Find where the given text appears and provide that cell's center as [x, y] coordinate. 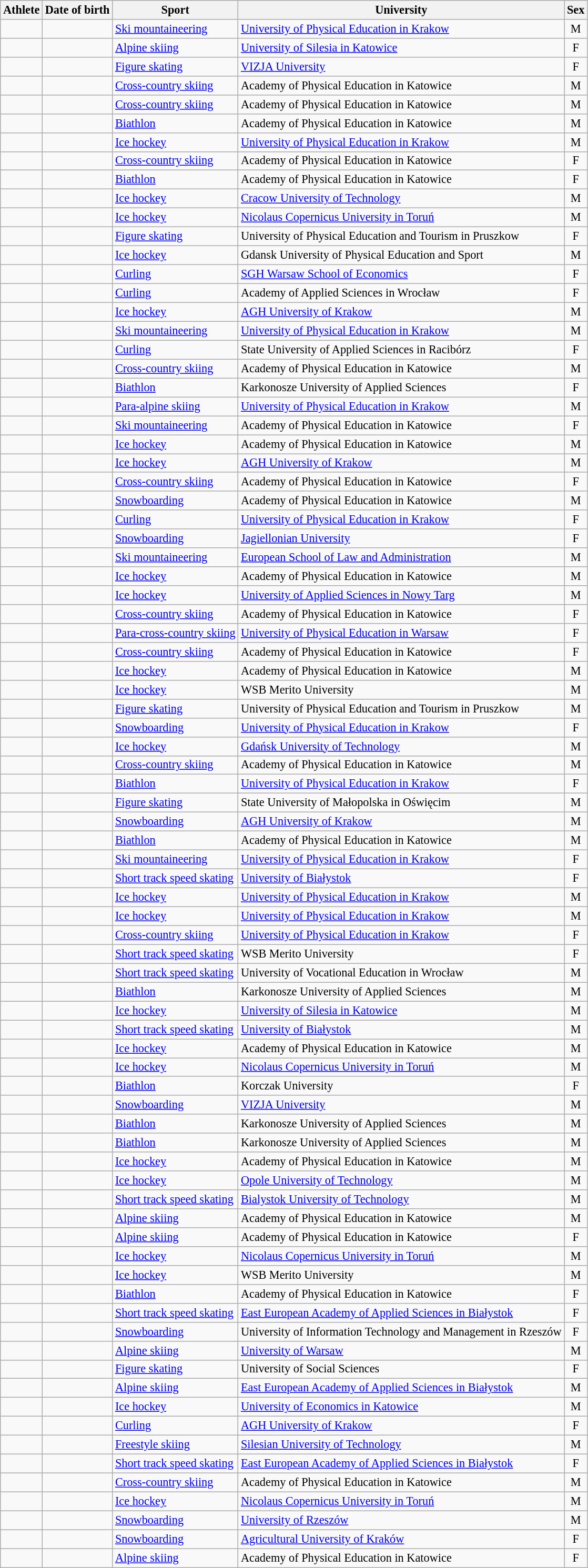
Opole University of Technology [401, 1180]
University of Social Sciences [401, 1369]
Cracow University of Technology [401, 199]
Para-cross-country skiing [176, 633]
University of Vocational Education in Wrocław [401, 973]
Gdańsk University of Technology [401, 746]
Sex [576, 10]
Freestyle skiing [176, 1445]
State University of Applied Sciences in Racibórz [401, 350]
Para-alpine skiing [176, 406]
State University of Małopolska in Oświęcim [401, 803]
SGH Warsaw School of Economics [401, 274]
European School of Law and Administration [401, 557]
Date of birth [78, 10]
University of Warsaw [401, 1350]
Bialystok University of Technology [401, 1199]
Gdansk University of Physical Education and Sport [401, 255]
University of Physical Education in Warsaw [401, 633]
University of Economics in Katowice [401, 1407]
Agricultural University of Kraków [401, 1539]
University of Information Technology and Management in Rzeszów [401, 1331]
Academy of Applied Sciences in Wrocław [401, 293]
Athlete [22, 10]
University [401, 10]
University of Rzeszów [401, 1520]
University of Applied Sciences in Nowy Targ [401, 595]
Sport [176, 10]
Korczak University [401, 1086]
Jagiellonian University [401, 538]
Silesian University of Technology [401, 1445]
